Detect which cell encompasses the target text, then output its (X, Y) center coordinate. 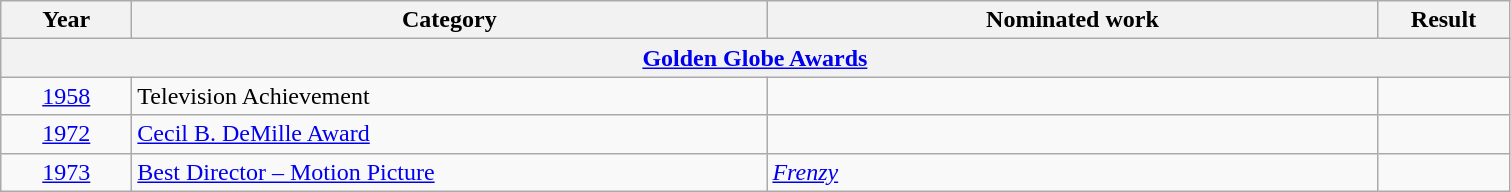
Year (66, 20)
1958 (66, 96)
Golden Globe Awards (755, 58)
1973 (66, 172)
Category (450, 20)
Television Achievement (450, 96)
Result (1444, 20)
1972 (66, 134)
Best Director – Motion Picture (450, 172)
Frenzy (1072, 172)
Nominated work (1072, 20)
Cecil B. DeMille Award (450, 134)
